Detect which cell encompasses the target text, then output its [X, Y] center coordinate. 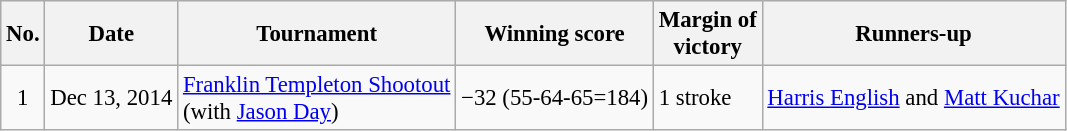
Margin ofvictory [708, 34]
1 stroke [708, 98]
Tournament [317, 34]
No. [23, 34]
Winning score [555, 34]
Harris English and Matt Kuchar [914, 98]
Date [112, 34]
Runners-up [914, 34]
1 [23, 98]
−32 (55-64-65=184) [555, 98]
Dec 13, 2014 [112, 98]
Franklin Templeton Shootout(with Jason Day) [317, 98]
